Detect which cell encompasses the target text, then output its (X, Y) center coordinate. 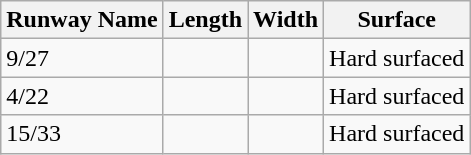
15/33 (82, 134)
4/22 (82, 96)
Width (286, 20)
Length (205, 20)
9/27 (82, 58)
Surface (397, 20)
Runway Name (82, 20)
